Return the (X, Y) coordinate for the center point of the cell that contains the specified text.  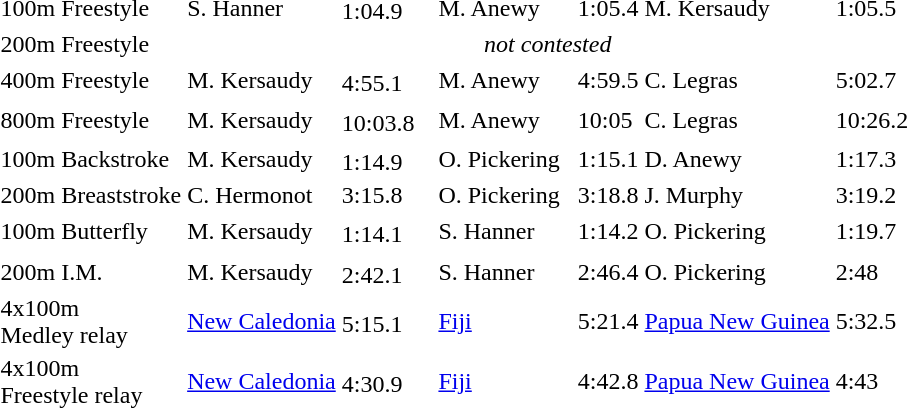
Papua New Guinea (737, 322)
5:21.4 (608, 322)
1:14.1 (387, 232)
J. Murphy (737, 196)
10:03.8 (387, 120)
4:55.1 (387, 80)
2:46.4 (608, 271)
1:15.1 (608, 159)
10:05 (608, 120)
5:15.1 (387, 322)
Fiji (505, 322)
3:18.8 (608, 196)
4:59.5 (608, 80)
1:14.2 (608, 232)
D. Anewy (737, 159)
3:15.8 (387, 196)
C. Hermonot (262, 196)
New Caledonia (262, 322)
1:14.9 (387, 159)
2:42.1 (387, 271)
